Find where the given text appears and provide that cell's center as (x, y) coordinate. 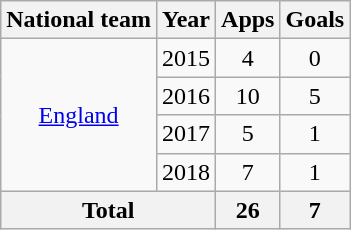
10 (248, 96)
26 (248, 210)
2017 (186, 134)
4 (248, 58)
England (79, 115)
2016 (186, 96)
Total (108, 210)
Goals (315, 20)
2018 (186, 172)
Year (186, 20)
2015 (186, 58)
National team (79, 20)
Apps (248, 20)
0 (315, 58)
